Provide the [x, y] coordinate of the cell's center where the given text is located.  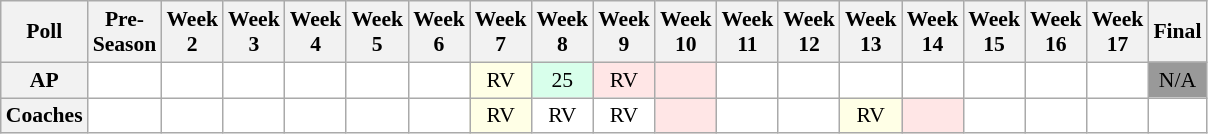
Week4 [316, 32]
Week11 [748, 32]
25 [562, 80]
N/A [1177, 80]
Week10 [686, 32]
Week5 [377, 32]
Poll [44, 32]
Week6 [439, 32]
Week8 [562, 32]
Coaches [44, 116]
Week15 [994, 32]
Week3 [254, 32]
Week14 [933, 32]
Week17 [1118, 32]
Week7 [501, 32]
Week13 [871, 32]
AP [44, 80]
Week9 [624, 32]
Pre-Season [125, 32]
Final [1177, 32]
Week2 [192, 32]
Week12 [809, 32]
Week16 [1056, 32]
